Identify which cell holds the provided text, then report its (x, y) central coordinate. 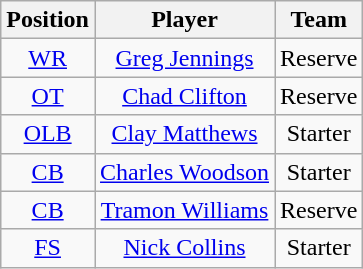
Nick Collins (184, 248)
Tramon Williams (184, 210)
Position (48, 20)
Team (319, 20)
Player (184, 20)
FS (48, 248)
Greg Jennings (184, 58)
WR (48, 58)
Clay Matthews (184, 134)
OLB (48, 134)
OT (48, 96)
Charles Woodson (184, 172)
Chad Clifton (184, 96)
